Pinpoint the cell where the given text exists, returning its [x, y] midpoint coordinate. 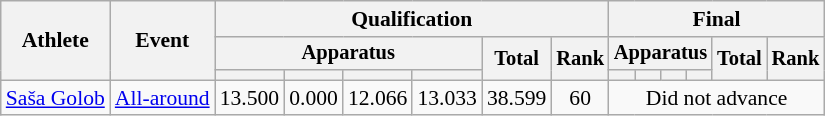
All-around [162, 98]
60 [580, 98]
Qualification [412, 19]
Event [162, 40]
38.599 [516, 98]
13.033 [446, 98]
13.500 [250, 98]
Athlete [56, 40]
Saša Golob [56, 98]
0.000 [314, 98]
Final [716, 19]
12.066 [378, 98]
Did not advance [716, 98]
